For the text-containing cell, return its midpoint in [x, y] coordinate format. 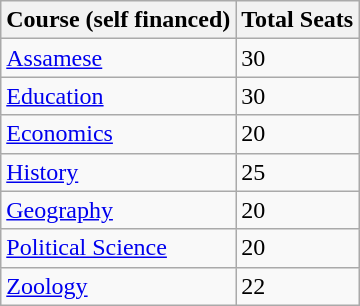
25 [298, 172]
Course (self financed) [118, 20]
22 [298, 286]
Zoology [118, 286]
Political Science [118, 248]
Assamese [118, 58]
Economics [118, 134]
History [118, 172]
Education [118, 96]
Total Seats [298, 20]
Geography [118, 210]
